From the cell containing the given text, extract its center point as [x, y] coordinate. 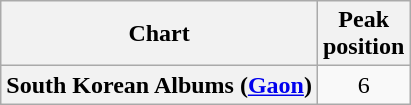
Peakposition [363, 34]
South Korean Albums (Gaon) [160, 85]
Chart [160, 34]
6 [363, 85]
